Capture the cell that displays the provided text and extract its (X, Y) central coordinate. 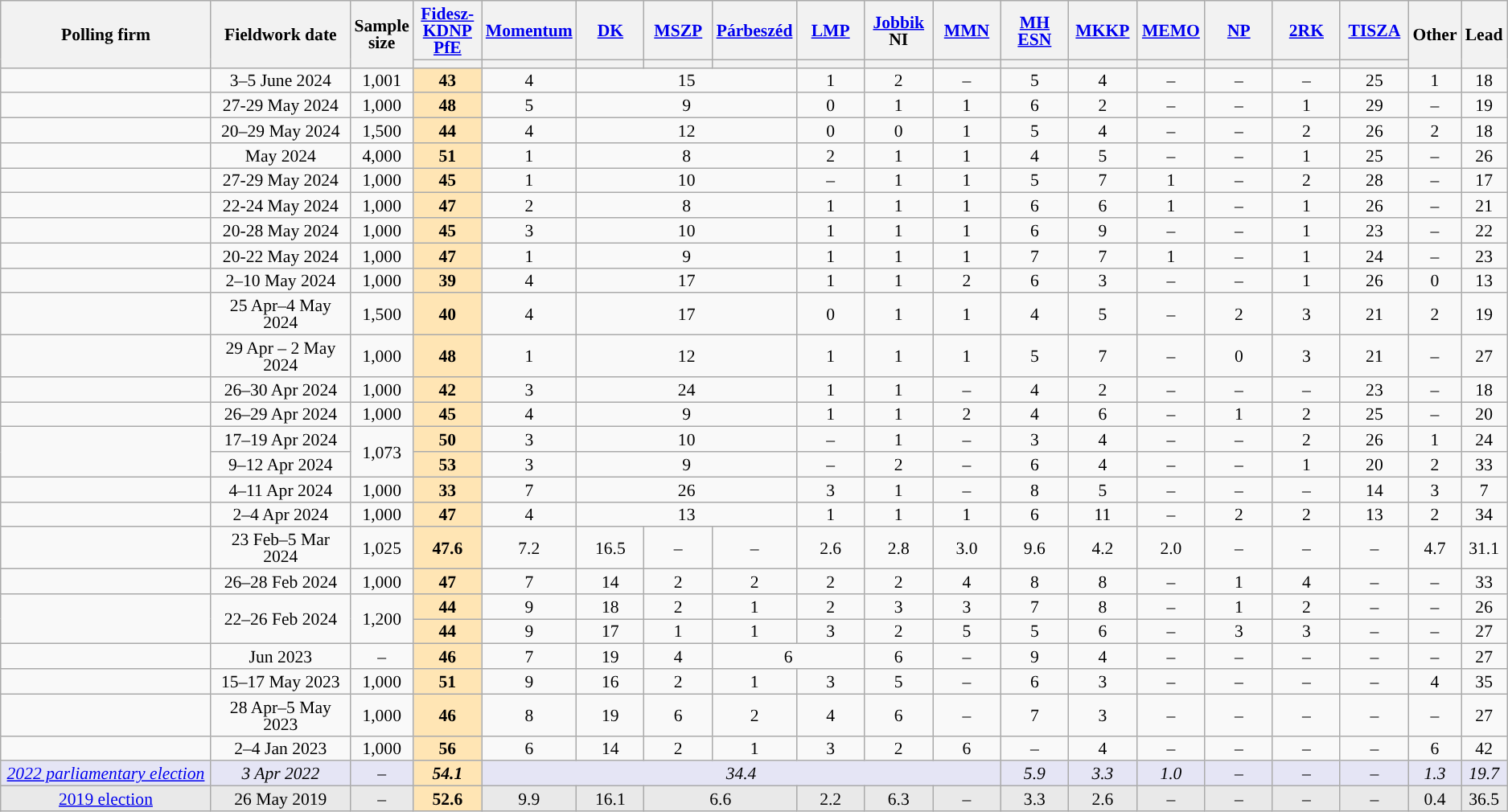
16.5 (610, 548)
9.9 (529, 799)
20-28 May 2024 (280, 230)
53 (447, 465)
5.9 (1034, 773)
DK (610, 31)
40 (447, 314)
Momentum (529, 31)
Fieldwork date (280, 34)
Polling firm (106, 34)
4.7 (1435, 548)
Other (1435, 34)
2–4 Jan 2023 (280, 748)
LMP (830, 31)
22-24 May 2024 (280, 206)
9.6 (1034, 548)
50 (447, 439)
1,200 (381, 619)
54.1 (447, 773)
4.2 (1102, 548)
Jun 2023 (280, 656)
JobbikNI (899, 31)
7.2 (529, 548)
2.0 (1171, 548)
31.1 (1485, 548)
May 2024 (280, 156)
34.4 (742, 773)
2.2 (830, 799)
Fidesz-KDNPPfE (447, 31)
52.6 (447, 799)
1,073 (381, 452)
1,001 (381, 80)
19.7 (1485, 773)
16.1 (610, 799)
MMN (967, 31)
29 Apr – 2 May 2024 (280, 356)
TISZA (1374, 31)
43 (447, 80)
1.3 (1435, 773)
4–11 Apr 2024 (280, 489)
28 Apr–5 May 2023 (280, 715)
29 (1374, 106)
11 (1102, 515)
17–19 Apr 2024 (280, 439)
35 (1485, 682)
22–26 Feb 2024 (280, 619)
26–29 Apr 2024 (280, 415)
6.6 (721, 799)
2.8 (899, 548)
MKKP (1102, 31)
22 (1485, 230)
47.6 (447, 548)
MHESN (1034, 31)
3.0 (967, 548)
3 Apr 2022 (280, 773)
0.4 (1435, 799)
9–12 Apr 2024 (280, 465)
20-22 May 2024 (280, 256)
15 (687, 80)
28 (1374, 180)
6.3 (899, 799)
56 (447, 748)
2–4 Apr 2024 (280, 515)
2022 parliamentary election (106, 773)
39 (447, 280)
26–28 Feb 2024 (280, 582)
2–10 May 2024 (280, 280)
2019 election (106, 799)
26 May 2019 (280, 799)
Sample size (381, 34)
1,025 (381, 548)
3–5 June 2024 (280, 80)
Lead (1485, 34)
23 Feb–5 Mar 2024 (280, 548)
25 Apr–4 May 2024 (280, 314)
16 (610, 682)
NP (1239, 31)
36.5 (1485, 799)
2RK (1306, 31)
Párbeszéd (754, 31)
MSZP (679, 31)
15–17 May 2023 (280, 682)
1.0 (1171, 773)
26–30 Apr 2024 (280, 389)
20–29 May 2024 (280, 130)
4,000 (381, 156)
MEMO (1171, 31)
34 (1485, 515)
